Return [x, y] of the center of cell containing provided text 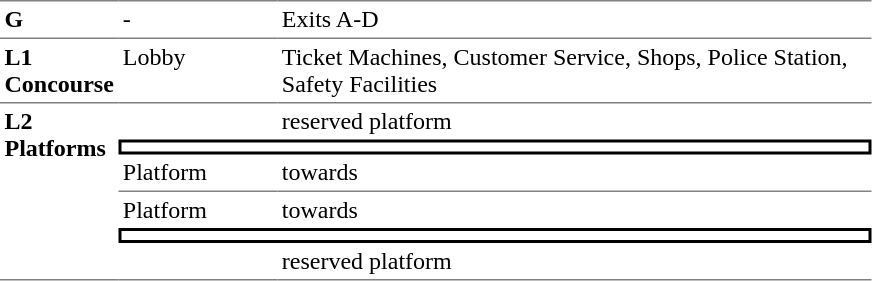
L1Concourse [59, 71]
L2Platforms [59, 192]
Exits A-D [574, 19]
- [198, 19]
Ticket Machines, Customer Service, Shops, Police Station, Safety Facilities [574, 71]
G [59, 19]
Lobby [198, 71]
